Provide the [X, Y] coordinate of the cell's center where the given text is located.  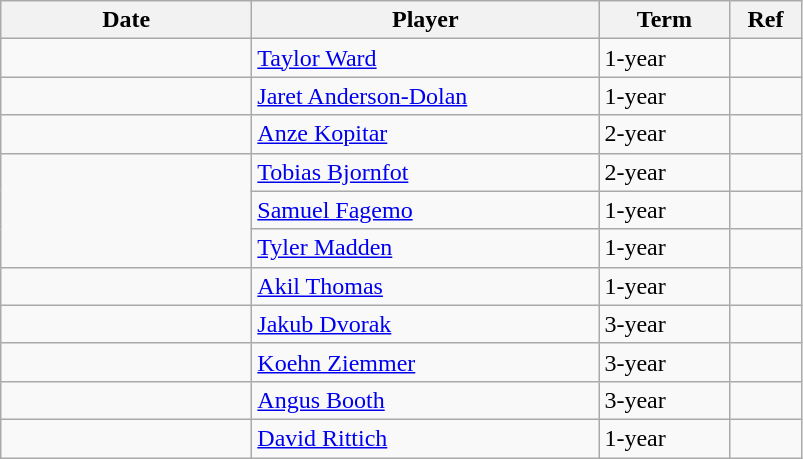
Angus Booth [426, 400]
Player [426, 20]
Anze Kopitar [426, 134]
Jaret Anderson-Dolan [426, 96]
Tobias Bjornfot [426, 172]
Samuel Fagemo [426, 210]
Taylor Ward [426, 58]
Koehn Ziemmer [426, 362]
Term [664, 20]
Tyler Madden [426, 248]
Ref [766, 20]
Jakub Dvorak [426, 324]
Akil Thomas [426, 286]
Date [126, 20]
David Rittich [426, 438]
